Provide the (X, Y) coordinate of the cell's center where the given text is located.  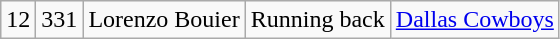
12 (18, 20)
Dallas Cowboys (474, 20)
Lorenzo Bouier (164, 20)
Running back (318, 20)
331 (60, 20)
